Return the (X, Y) coordinate for the center point of the cell that contains the specified text.  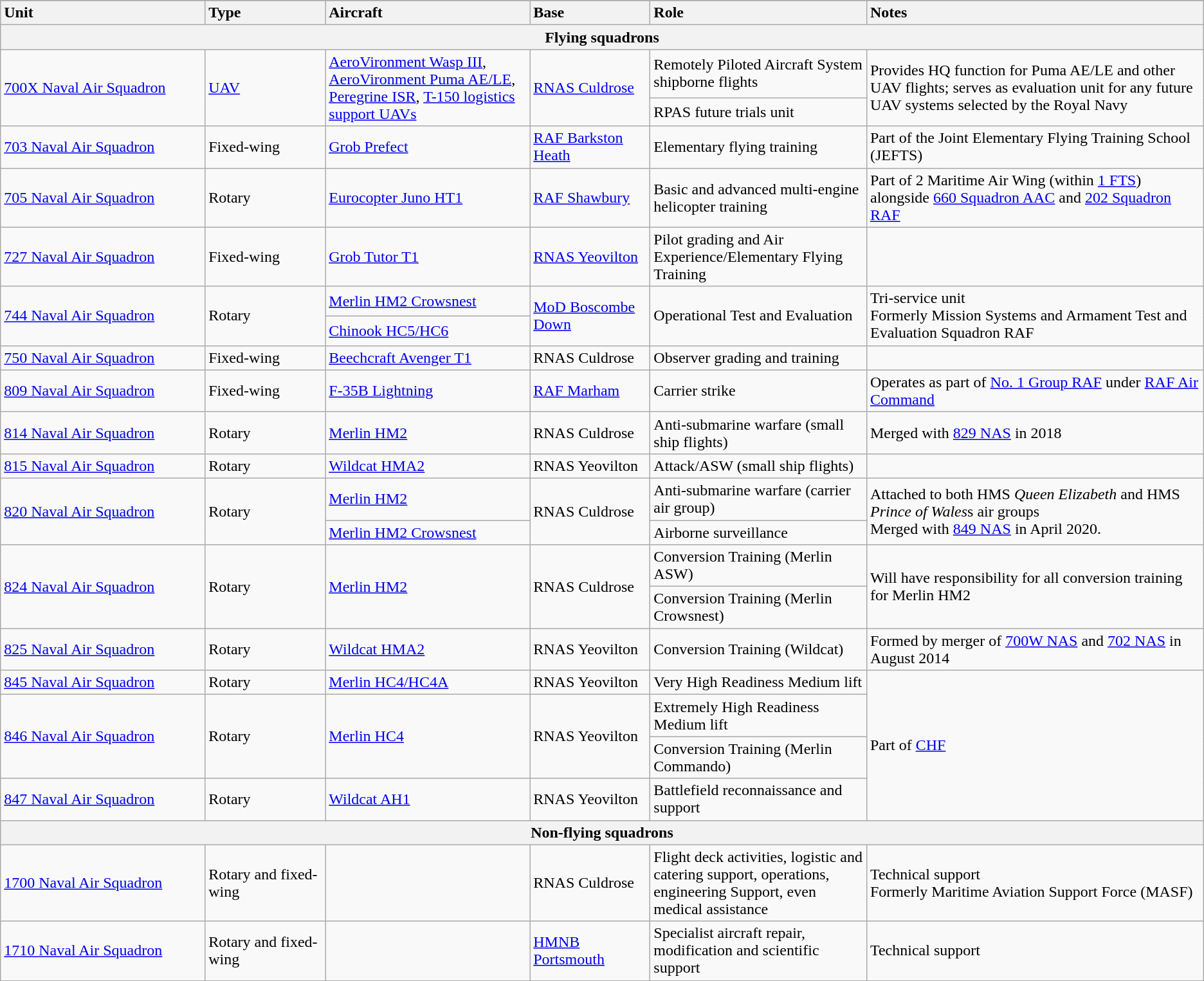
845 Naval Air Squadron (103, 683)
Grob Tutor T1 (428, 257)
825 Naval Air Squadron (103, 650)
Battlefield reconnaissance and support (759, 799)
Formed by merger of 700W NAS and 702 NAS in August 2014 (1035, 650)
Type (265, 13)
727 Naval Air Squadron (103, 257)
Technical supportFormerly Maritime Aviation Support Force (MASF) (1035, 883)
Very High Readiness Medium lift (759, 683)
Unit (103, 13)
Remotely Piloted Aircraft System shipborne flights (759, 73)
Observer grading and training (759, 358)
Eurocopter Juno HT1 (428, 197)
Airborne surveillance (759, 532)
Part of 2 Maritime Air Wing (within 1 FTS) alongside 660 Squadron AAC and 202 Squadron RAF (1035, 197)
Conversion Training (Wildcat) (759, 650)
Beechcraft Avenger T1 (428, 358)
847 Naval Air Squadron (103, 799)
Base (590, 13)
750 Naval Air Squadron (103, 358)
Conversion Training (Merlin ASW) (759, 566)
705 Naval Air Squadron (103, 197)
Specialist aircraft repair, modification and scientific support (759, 951)
Merged with 829 NAS in 2018 (1035, 432)
Merlin HC4/HC4A (428, 683)
Extremely High Readiness Medium lift (759, 715)
Non-flying squadrons (602, 832)
F-35B Lightning (428, 391)
846 Naval Air Squadron (103, 737)
Pilot grading and Air Experience/Elementary Flying Training (759, 257)
Will have responsibility for all conversion training for Merlin HM2 (1035, 587)
Conversion Training (Merlin Crowsnest) (759, 607)
820 Naval Air Squadron (103, 511)
Carrier strike (759, 391)
700X Naval Air Squadron (103, 87)
744 Naval Air Squadron (103, 316)
Attached to both HMS Queen Elizabeth and HMS Prince of Waless air groupsMerged with 849 NAS in April 2020. (1035, 511)
Chinook HC5/HC6 (428, 331)
RAF Shawbury (590, 197)
MoD Boscombe Down (590, 316)
Technical support (1035, 951)
Provides HQ function for Puma AE/LE and other UAV flights; serves as evaluation unit for any future UAV systems selected by the Royal Navy (1035, 87)
Flight deck activities, logistic and catering support, operations, engineering Support, even medical assistance (759, 883)
Attack/ASW (small ship flights) (759, 466)
824 Naval Air Squadron (103, 587)
1710 Naval Air Squadron (103, 951)
Anti-submarine warfare (small ship flights) (759, 432)
809 Naval Air Squadron (103, 391)
Part of the Joint Elementary Flying Training School (JEFTS) (1035, 147)
UAV (265, 87)
1700 Naval Air Squadron (103, 883)
AeroVironment Wasp III, AeroVironment Puma AE/LE, Peregrine ISR, T-150 logistics support UAVs (428, 87)
RAF Marham (590, 391)
Conversion Training (Merlin Commando) (759, 758)
Role (759, 13)
RAF Barkston Heath (590, 147)
Operates as part of No. 1 Group RAF under RAF Air Command (1035, 391)
Part of CHF (1035, 745)
703 Naval Air Squadron (103, 147)
Flying squadrons (602, 37)
Grob Prefect (428, 147)
Aircraft (428, 13)
Notes (1035, 13)
Elementary flying training (759, 147)
Merlin HC4 (428, 737)
Operational Test and Evaluation (759, 316)
Basic and advanced multi-engine helicopter training (759, 197)
Anti-submarine warfare (carrier air group) (759, 499)
Wildcat AH1 (428, 799)
Tri-service unitFormerly Mission Systems and Armament Test and Evaluation Squadron RAF (1035, 316)
RPAS future trials unit (759, 112)
814 Naval Air Squadron (103, 432)
HMNB Portsmouth (590, 951)
815 Naval Air Squadron (103, 466)
